Provide the (x, y) coordinate of the cell's center where the given text is located.  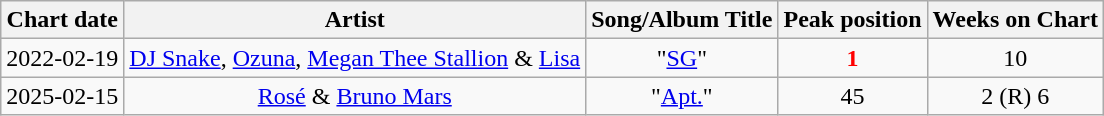
10 (1015, 58)
Weeks on Chart (1015, 20)
"SG" (682, 58)
Peak position (852, 20)
Rosé & Bruno Mars (355, 96)
"Apt." (682, 96)
Song/Album Title (682, 20)
1 (852, 58)
DJ Snake, Ozuna, Megan Thee Stallion & Lisa (355, 58)
Chart date (62, 20)
Artist (355, 20)
2025-02-15 (62, 96)
45 (852, 96)
2022-02-19 (62, 58)
2 (R) 6 (1015, 96)
